Return the [x, y] coordinate for the center point of the cell that contains the specified text.  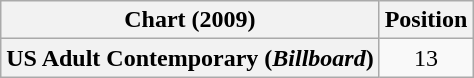
Position [426, 20]
13 [426, 58]
US Adult Contemporary (Billboard) [190, 58]
Chart (2009) [190, 20]
